From the cell containing the given text, extract its center point as [x, y] coordinate. 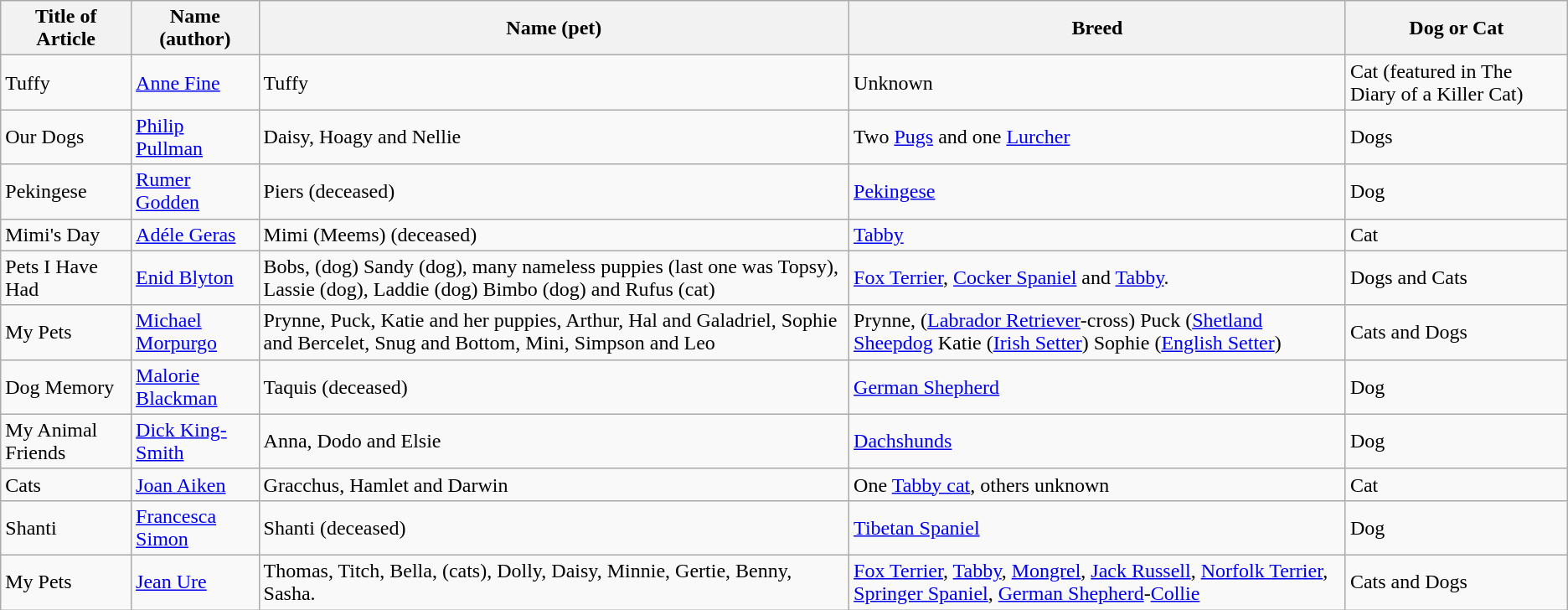
Piers (deceased) [554, 191]
Malorie Blackman [195, 387]
Tabby [1097, 235]
Breed [1097, 28]
One Tabby cat, others unknown [1097, 484]
Mimi's Day [66, 235]
Unknown [1097, 82]
Shanti [66, 528]
Francesca Simon [195, 528]
Enid Blyton [195, 278]
Name (author) [195, 28]
Pets I Have Had [66, 278]
Anna, Dodo and Elsie [554, 441]
Name (pet) [554, 28]
Prynne, (Labrador Retriever-cross) Puck (Shetland Sheepdog Katie (Irish Setter) Sophie (English Setter) [1097, 332]
Fox Terrier, Tabby, Mongrel, Jack Russell, Norfolk Terrier, Springer Spaniel, German Shepherd-Collie [1097, 582]
Cat (featured in The Diary of a Killer Cat) [1456, 82]
Thomas, Titch, Bella, (cats), Dolly, Daisy, Minnie, Gertie, Benny, Sasha. [554, 582]
Gracchus, Hamlet and Darwin [554, 484]
Title of Article [66, 28]
My Animal Friends [66, 441]
Dick King-Smith [195, 441]
Rumer Godden [195, 191]
German Shepherd [1097, 387]
Tibetan Spaniel [1097, 528]
Michael Morpurgo [195, 332]
Mimi (Meems) (deceased) [554, 235]
Two Pugs and one Lurcher [1097, 137]
Dachshunds [1097, 441]
Cats [66, 484]
Shanti (deceased) [554, 528]
Adéle Geras [195, 235]
Anne Fine [195, 82]
Fox Terrier, Cocker Spaniel and Tabby. [1097, 278]
Prynne, Puck, Katie and her puppies, Arthur, Hal and Galadriel, Sophie and Bercelet, Snug and Bottom, Mini, Simpson and Leo [554, 332]
Dogs and Cats [1456, 278]
Joan Aiken [195, 484]
Our Dogs [66, 137]
Dogs [1456, 137]
Jean Ure [195, 582]
Dog or Cat [1456, 28]
Philip Pullman [195, 137]
Taquis (deceased) [554, 387]
Daisy, Hoagy and Nellie [554, 137]
Dog Memory [66, 387]
Bobs, (dog) Sandy (dog), many nameless puppies (last one was Topsy), Lassie (dog), Laddie (dog) Bimbo (dog) and Rufus (cat) [554, 278]
